From the cell containing the given text, extract its center point as [x, y] coordinate. 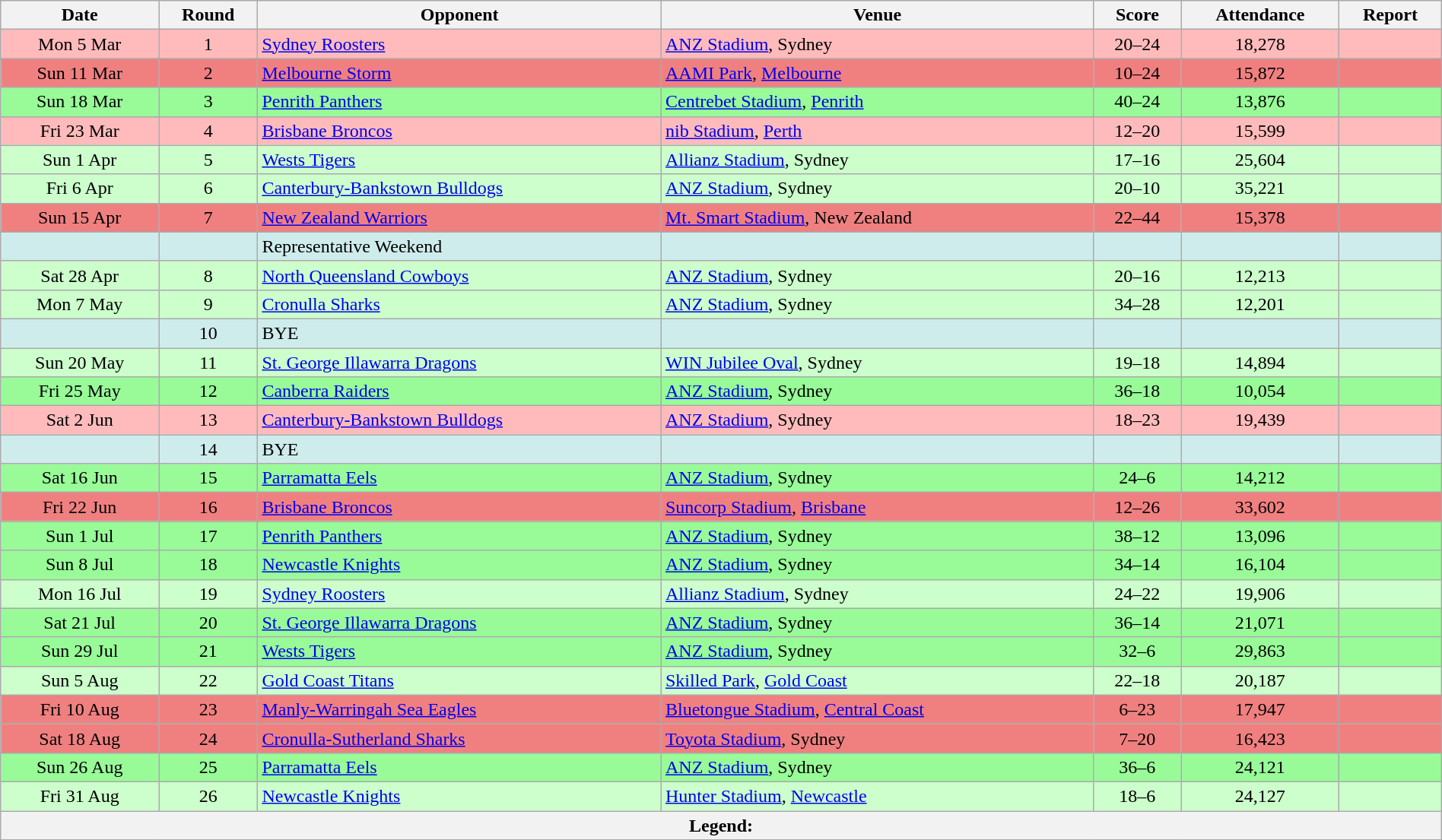
24–6 [1138, 478]
4 [208, 131]
15 [208, 478]
25,604 [1260, 160]
10,054 [1260, 391]
Fri 6 Apr [80, 189]
19,906 [1260, 594]
Sat 28 Apr [80, 275]
nib Stadium, Perth [877, 131]
8 [208, 275]
36–14 [1138, 623]
38–12 [1138, 536]
13 [208, 420]
24–22 [1138, 594]
Sun 15 Apr [80, 217]
Fri 31 Aug [80, 796]
14 [208, 449]
32–6 [1138, 651]
Sun 11 Mar [80, 73]
35,221 [1260, 189]
Sun 5 Aug [80, 680]
Sun 18 Mar [80, 102]
24,127 [1260, 796]
12 [208, 391]
12,213 [1260, 275]
36–6 [1138, 767]
17–16 [1138, 160]
New Zealand Warriors [459, 217]
7–20 [1138, 738]
40–24 [1138, 102]
34–14 [1138, 565]
13,876 [1260, 102]
Attendance [1260, 15]
10–24 [1138, 73]
16,104 [1260, 565]
WIN Jubilee Oval, Sydney [877, 363]
Sat 21 Jul [80, 623]
Fri 23 Mar [80, 131]
Fri 22 Jun [80, 507]
17,947 [1260, 709]
Legend: [721, 825]
Mon 7 May [80, 304]
Representative Weekend [459, 246]
20,187 [1260, 680]
Sun 8 Jul [80, 565]
18–6 [1138, 796]
Sat 16 Jun [80, 478]
19,439 [1260, 420]
21,071 [1260, 623]
Sun 1 Apr [80, 160]
Sun 29 Jul [80, 651]
20 [208, 623]
Fri 25 May [80, 391]
11 [208, 363]
Cronulla-Sutherland Sharks [459, 738]
14,212 [1260, 478]
20–16 [1138, 275]
15,872 [1260, 73]
22 [208, 680]
36–18 [1138, 391]
Suncorp Stadium, Brisbane [877, 507]
Round [208, 15]
22–44 [1138, 217]
16,423 [1260, 738]
Hunter Stadium, Newcastle [877, 796]
3 [208, 102]
22–18 [1138, 680]
Toyota Stadium, Sydney [877, 738]
1 [208, 44]
16 [208, 507]
18–23 [1138, 420]
Cronulla Sharks [459, 304]
20–24 [1138, 44]
14,894 [1260, 363]
9 [208, 304]
Sun 26 Aug [80, 767]
15,378 [1260, 217]
Manly-Warringah Sea Eagles [459, 709]
6 [208, 189]
Score [1138, 15]
12–20 [1138, 131]
12,201 [1260, 304]
18,278 [1260, 44]
Sun 1 Jul [80, 536]
Gold Coast Titans [459, 680]
Date [80, 15]
17 [208, 536]
19–18 [1138, 363]
26 [208, 796]
21 [208, 651]
18 [208, 565]
Melbourne Storm [459, 73]
Opponent [459, 15]
Bluetongue Stadium, Central Coast [877, 709]
25 [208, 767]
Sun 20 May [80, 363]
Mt. Smart Stadium, New Zealand [877, 217]
33,602 [1260, 507]
7 [208, 217]
Skilled Park, Gold Coast [877, 680]
29,863 [1260, 651]
23 [208, 709]
Canberra Raiders [459, 391]
North Queensland Cowboys [459, 275]
AAMI Park, Melbourne [877, 73]
24 [208, 738]
13,096 [1260, 536]
Sat 18 Aug [80, 738]
24,121 [1260, 767]
15,599 [1260, 131]
Mon 16 Jul [80, 594]
Centrebet Stadium, Penrith [877, 102]
2 [208, 73]
10 [208, 333]
Mon 5 Mar [80, 44]
5 [208, 160]
34–28 [1138, 304]
20–10 [1138, 189]
6–23 [1138, 709]
12–26 [1138, 507]
Fri 10 Aug [80, 709]
Report [1390, 15]
Venue [877, 15]
Sat 2 Jun [80, 420]
19 [208, 594]
